Determine the [x, y] coordinate at the center of the cell enclosing the given text.  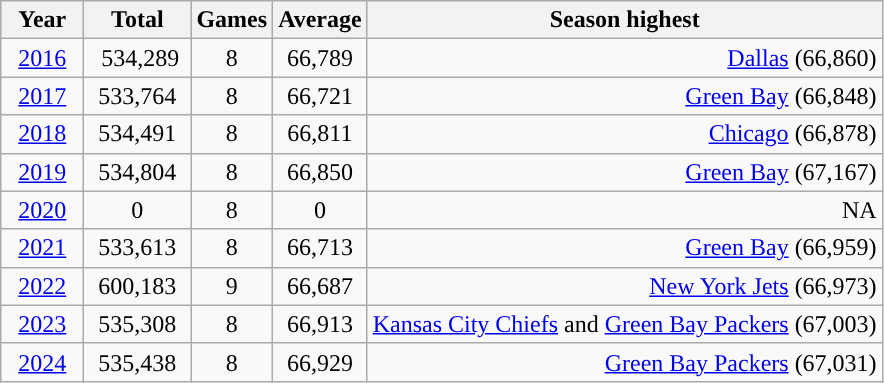
66,713 [320, 248]
Kansas City Chiefs and Green Bay Packers (67,003) [624, 324]
66,687 [320, 286]
Average [320, 20]
NA [624, 210]
Green Bay (66,848) [624, 96]
Year [42, 20]
533,613 [138, 248]
66,913 [320, 324]
New York Jets (66,973) [624, 286]
2023 [42, 324]
66,850 [320, 172]
2019 [42, 172]
2020 [42, 210]
Green Bay Packers (67,031) [624, 362]
535,438 [138, 362]
534,491 [138, 134]
9 [232, 286]
2018 [42, 134]
2022 [42, 286]
2017 [42, 96]
2024 [42, 362]
Dallas (66,860) [624, 58]
2016 [42, 58]
66,811 [320, 134]
533,764 [138, 96]
66,721 [320, 96]
600,183 [138, 286]
Chicago (66,878) [624, 134]
66,789 [320, 58]
Green Bay (67,167) [624, 172]
66,929 [320, 362]
2021 [42, 248]
Green Bay (66,959) [624, 248]
534,804 [138, 172]
535,308 [138, 324]
Games [232, 20]
Total [138, 20]
Season highest [624, 20]
534,289 [138, 58]
